Determine the [X, Y] coordinate at the center of the cell enclosing the given text.  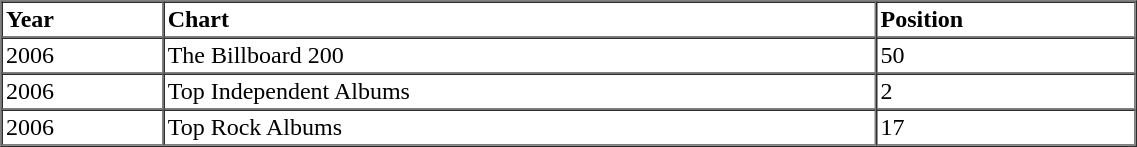
Top Rock Albums [520, 128]
Top Independent Albums [520, 92]
17 [1006, 128]
Position [1006, 20]
Chart [520, 20]
Year [83, 20]
2 [1006, 92]
50 [1006, 56]
The Billboard 200 [520, 56]
